Output the (x, y) coordinate of the center of the cell containing the given text.  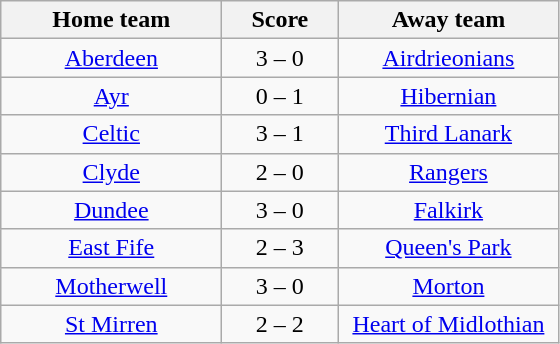
Ayr (112, 96)
3 – 1 (280, 134)
Dundee (112, 210)
Motherwell (112, 286)
Score (280, 20)
Home team (112, 20)
Falkirk (448, 210)
St Mirren (112, 324)
Morton (448, 286)
East Fife (112, 248)
Celtic (112, 134)
Airdrieonians (448, 58)
Heart of Midlothian (448, 324)
2 – 3 (280, 248)
Third Lanark (448, 134)
Away team (448, 20)
Queen's Park (448, 248)
Rangers (448, 172)
Clyde (112, 172)
Aberdeen (112, 58)
Hibernian (448, 96)
2 – 0 (280, 172)
0 – 1 (280, 96)
2 – 2 (280, 324)
